Extract the [x, y] coordinate from the center of the cell holding the provided text.  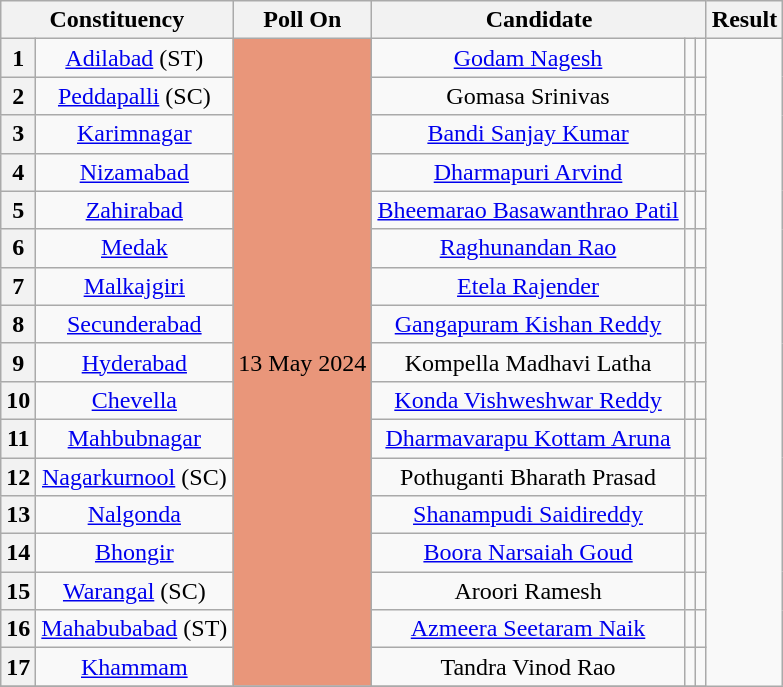
Adilabad (ST) [134, 58]
Mahabubabad (ST) [134, 629]
2 [18, 96]
13 May 2024 [302, 362]
Raghunandan Rao [528, 248]
4 [18, 172]
Godam Nagesh [528, 58]
Chevella [134, 400]
Karimnagar [134, 134]
Dharmavarapu Kottam Aruna [528, 438]
Shanampudi Saidireddy [528, 515]
5 [18, 210]
Pothuganti Bharath Prasad [528, 477]
Boora Narsaiah Goud [528, 553]
Mahbubnagar [134, 438]
Aroori Ramesh [528, 591]
Poll On [302, 20]
Khammam [134, 667]
Azmeera Seetaram Naik [528, 629]
8 [18, 324]
Nizamabad [134, 172]
13 [18, 515]
Etela Rajender [528, 286]
Nagarkurnool (SC) [134, 477]
Medak [134, 248]
Zahirabad [134, 210]
Bandi Sanjay Kumar [528, 134]
17 [18, 667]
Nalgonda [134, 515]
Gangapuram Kishan Reddy [528, 324]
Gomasa Srinivas [528, 96]
15 [18, 591]
16 [18, 629]
12 [18, 477]
1 [18, 58]
14 [18, 553]
Candidate [539, 20]
Dharmapuri Arvind [528, 172]
9 [18, 362]
Peddapalli (SC) [134, 96]
Bhongir [134, 553]
Bheemarao Basawanthrao Patil [528, 210]
Constituency [117, 20]
3 [18, 134]
Hyderabad [134, 362]
10 [18, 400]
Secunderabad [134, 324]
Result [744, 20]
Malkajgiri [134, 286]
Warangal (SC) [134, 591]
7 [18, 286]
Kompella Madhavi Latha [528, 362]
6 [18, 248]
11 [18, 438]
Konda Vishweshwar Reddy [528, 400]
Tandra Vinod Rao [528, 667]
